Search for the cell housing the specified text and yield its [x, y] center coordinate. 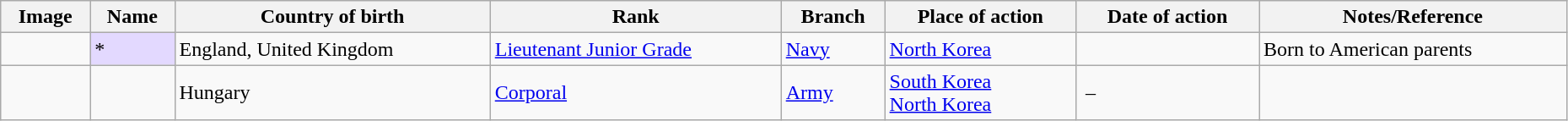
Born to American parents [1412, 49]
Name [132, 17]
North Korea [980, 49]
Place of action [980, 17]
Lieutenant Junior Grade [636, 49]
Rank [636, 17]
Navy [833, 49]
Hungary [332, 93]
Image [46, 17]
Notes/Reference [1412, 17]
England, United Kingdom [332, 49]
– [1167, 93]
Date of action [1167, 17]
Branch [833, 17]
Army [833, 93]
Corporal [636, 93]
* [132, 49]
Country of birth [332, 17]
South KoreaNorth Korea [980, 93]
